For the text-containing cell, return its midpoint in [x, y] coordinate format. 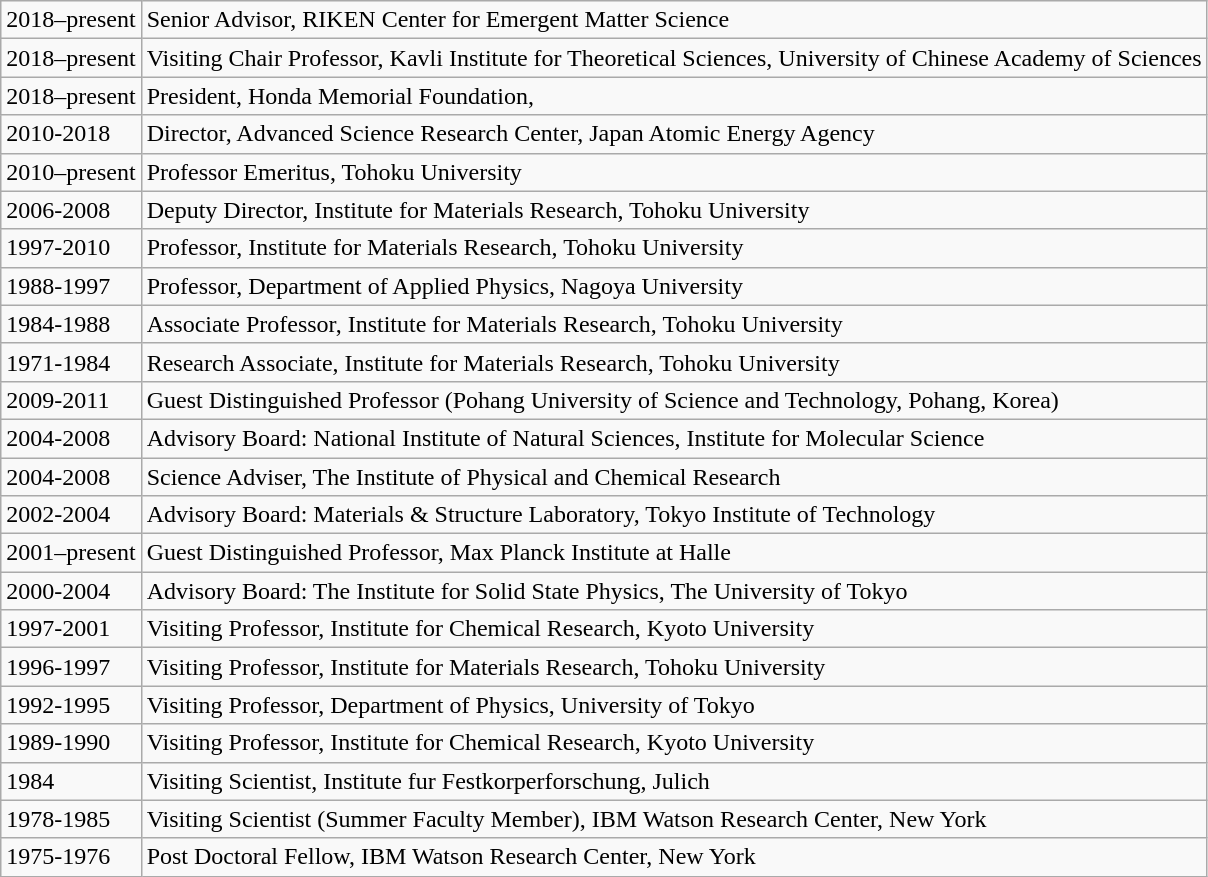
1978-1985 [71, 819]
2010-2018 [71, 134]
1975-1976 [71, 857]
Post Doctoral Fellow, IBM Watson Research Center, New York [674, 857]
1997-2010 [71, 248]
2000-2004 [71, 591]
Professor, Department of Applied Physics, Nagoya University [674, 286]
Advisory Board: Materials & Structure Laboratory, Tokyo Institute of Technology [674, 515]
Science Adviser, The Institute of Physical and Chemical Research [674, 477]
2006-2008 [71, 210]
Senior Advisor, RIKEN Center for Emergent Matter Science [674, 20]
Professor, Institute for Materials Research, Tohoku University [674, 248]
Research Associate, Institute for Materials Research, Tohoku University [674, 362]
1992-1995 [71, 705]
Visiting Scientist (Summer Faculty Member), IBM Watson Research Center, New York [674, 819]
Advisory Board: The Institute for Solid State Physics, The University of Tokyo [674, 591]
Guest Distinguished Professor (Pohang University of Science and Technology, Pohang, Korea) [674, 400]
2009-2011 [71, 400]
1996-1997 [71, 667]
Director, Advanced Science Research Center, Japan Atomic Energy Agency [674, 134]
1997-2001 [71, 629]
Associate Professor, Institute for Materials Research, Tohoku University [674, 324]
1989-1990 [71, 743]
Visiting Chair Professor, Kavli Institute for Theoretical Sciences, University of Chinese Academy of Sciences [674, 58]
1971-1984 [71, 362]
Professor Emeritus, Tohoku University [674, 172]
1984-1988 [71, 324]
1988-1997 [71, 286]
Visiting Scientist, Institute fur Festkorperforschung, Julich [674, 781]
Visiting Professor, Institute for Materials Research, Tohoku University [674, 667]
2010–present [71, 172]
1984 [71, 781]
Visiting Professor, Department of Physics, University of Tokyo [674, 705]
2001–present [71, 553]
Guest Distinguished Professor, Max Planck Institute at Halle [674, 553]
2002-2004 [71, 515]
President, Honda Memorial Foundation, [674, 96]
Advisory Board: National Institute of Natural Sciences, Institute for Molecular Science [674, 438]
Deputy Director, Institute for Materials Research, Tohoku University [674, 210]
